Identify which cell holds the provided text, then report its [X, Y] central coordinate. 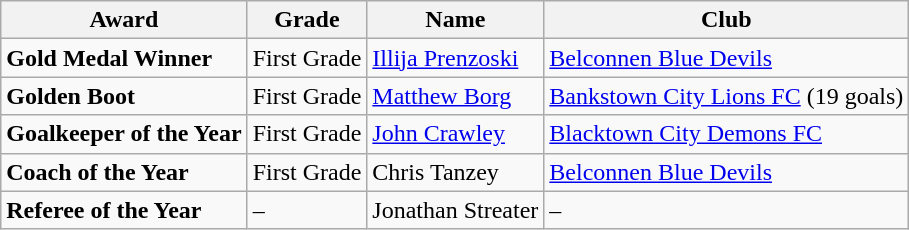
John Crawley [456, 134]
Jonathan Streater [456, 210]
Club [726, 20]
Blacktown City Demons FC [726, 134]
Name [456, 20]
Grade [307, 20]
Referee of the Year [124, 210]
Goalkeeper of the Year [124, 134]
Coach of the Year [124, 172]
Gold Medal Winner [124, 58]
Award [124, 20]
Bankstown City Lions FC (19 goals) [726, 96]
Golden Boot [124, 96]
Matthew Borg [456, 96]
Illija Prenzoski [456, 58]
Chris Tanzey [456, 172]
